Return the (x, y) coordinate for the center point of the cell that contains the specified text.  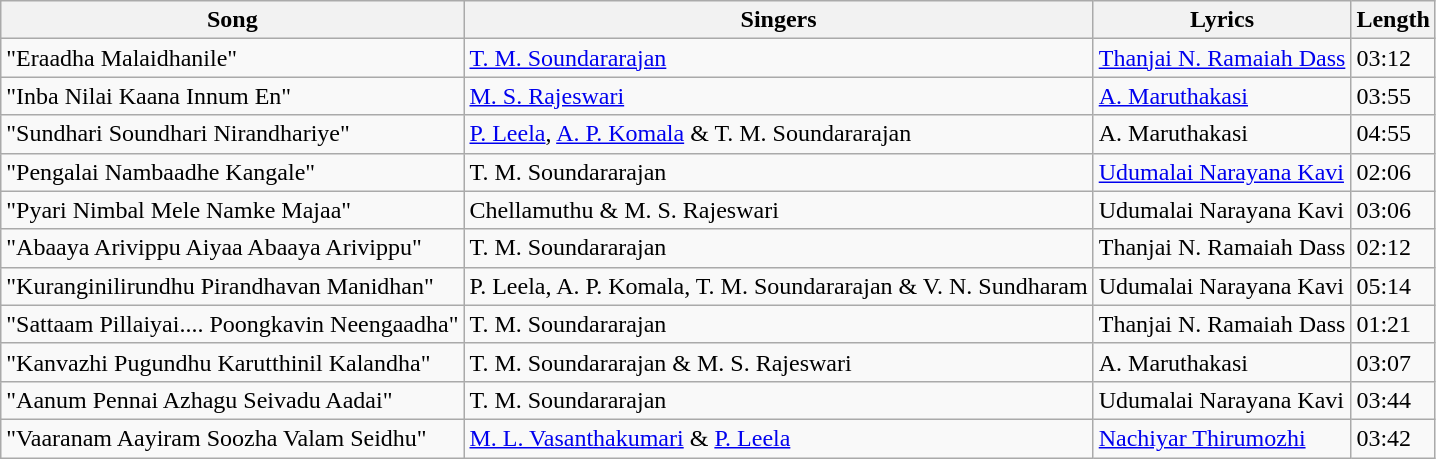
Lyrics (1222, 20)
M. L. Vasanthakumari & P. Leela (778, 438)
03:44 (1393, 400)
"Eraadha Malaidhanile" (232, 58)
02:06 (1393, 172)
02:12 (1393, 248)
"Inba Nilai Kaana Innum En" (232, 96)
"Pyari Nimbal Mele Namke Majaa" (232, 210)
03:06 (1393, 210)
Song (232, 20)
Chellamuthu & M. S. Rajeswari (778, 210)
03:42 (1393, 438)
T. M. Soundararajan & M. S. Rajeswari (778, 362)
03:55 (1393, 96)
04:55 (1393, 134)
01:21 (1393, 324)
P. Leela, A. P. Komala & T. M. Soundararajan (778, 134)
Nachiyar Thirumozhi (1222, 438)
"Kuranginilirundhu Pirandhavan Manidhan" (232, 286)
05:14 (1393, 286)
Length (1393, 20)
P. Leela, A. P. Komala, T. M. Soundararajan & V. N. Sundharam (778, 286)
"Vaaranam Aayiram Soozha Valam Seidhu" (232, 438)
"Abaaya Arivippu Aiyaa Abaaya Arivippu" (232, 248)
M. S. Rajeswari (778, 96)
"Pengalai Nambaadhe Kangale" (232, 172)
"Aanum Pennai Azhagu Seivadu Aadai" (232, 400)
"Sattaam Pillaiyai.... Poongkavin Neengaadha" (232, 324)
Singers (778, 20)
03:12 (1393, 58)
"Kanvazhi Pugundhu Karutthinil Kalandha" (232, 362)
03:07 (1393, 362)
"Sundhari Soundhari Nirandhariye" (232, 134)
